Locate the cell with the specified text and output its (x, y) center coordinate. 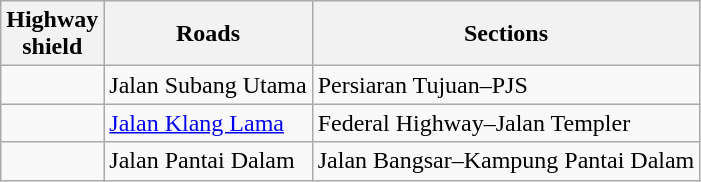
Jalan Bangsar–Kampung Pantai Dalam (506, 161)
Sections (506, 34)
Roads (208, 34)
Jalan Subang Utama (208, 85)
Jalan Klang Lama (208, 123)
Jalan Pantai Dalam (208, 161)
Persiaran Tujuan–PJS (506, 85)
Highwayshield (52, 34)
Federal Highway–Jalan Templer (506, 123)
